Return (X, Y) of the center of cell containing provided text 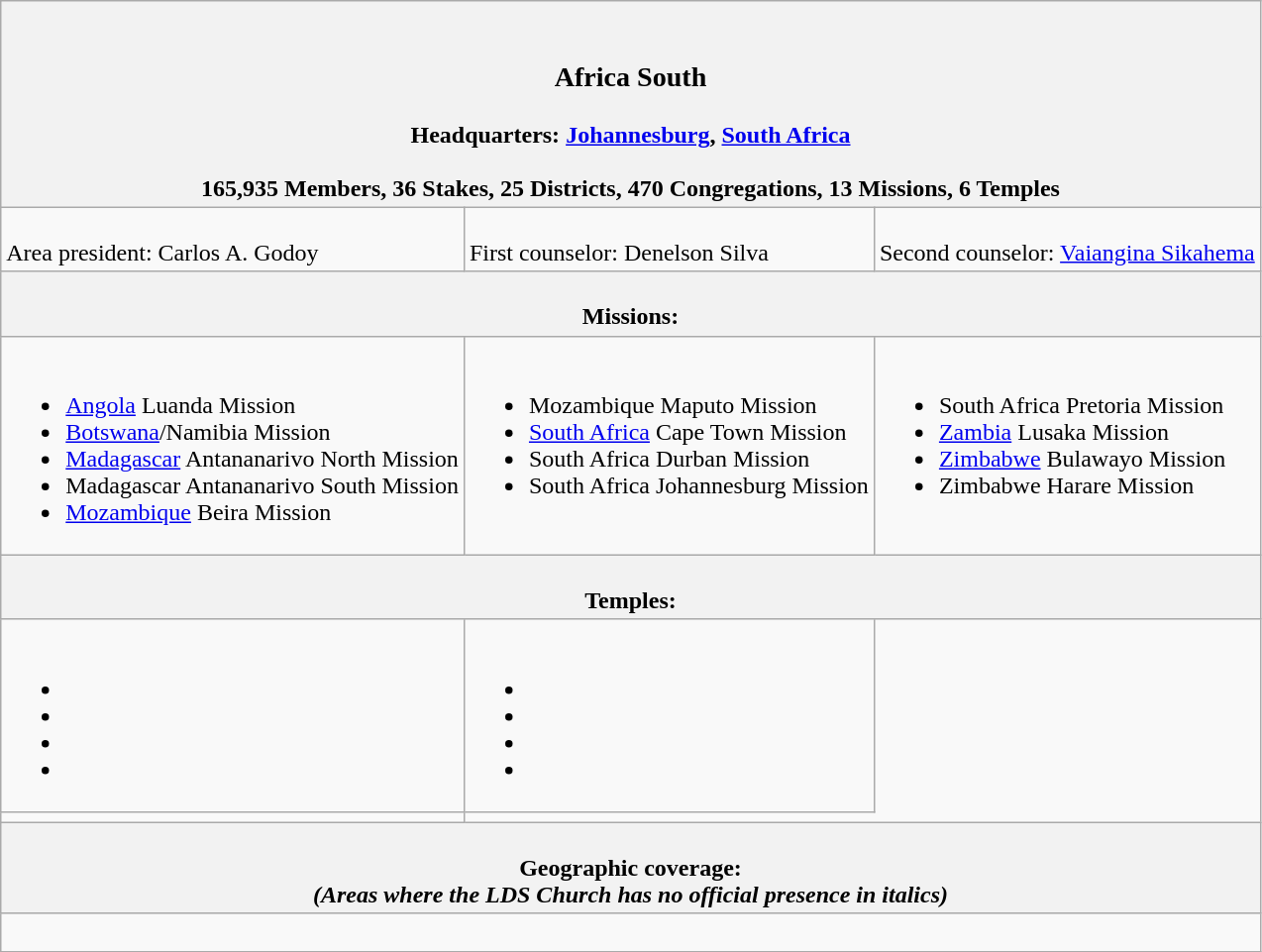
Mozambique Maputo MissionSouth Africa Cape Town MissionSouth Africa Durban MissionSouth Africa Johannesburg Mission (669, 446)
Missions: (631, 303)
Second counselor: Vaiangina Sikahema (1067, 240)
First counselor: Denelson Silva (669, 240)
Temples: (631, 586)
South Africa Pretoria MissionZambia Lusaka MissionZimbabwe Bulawayo MissionZimbabwe Harare Mission (1067, 446)
Geographic coverage:(Areas where the LDS Church has no official presence in italics) (631, 868)
Area president: Carlos A. Godoy (233, 240)
Africa SouthHeadquarters: Johannesburg, South Africa165,935 Members, 36 Stakes, 25 Districts, 470 Congregations, 13 Missions, 6 Temples (631, 104)
Angola Luanda MissionBotswana/Namibia MissionMadagascar Antananarivo North MissionMadagascar Antananarivo South MissionMozambique Beira Mission (233, 446)
